Determine the [x, y] coordinate at the center of the cell enclosing the given text.  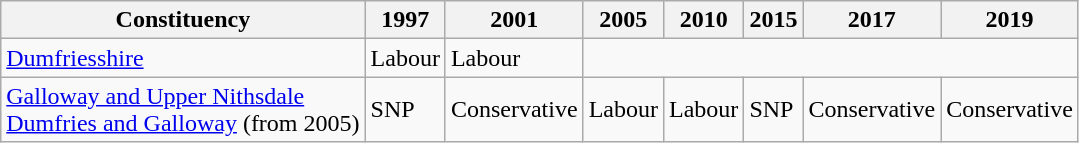
2019 [1010, 20]
2010 [703, 20]
Constituency [183, 20]
Dumfriesshire [183, 58]
1997 [405, 20]
2015 [774, 20]
2005 [623, 20]
2017 [872, 20]
2001 [514, 20]
Galloway and Upper NithsdaleDumfries and Galloway (from 2005) [183, 110]
